Find where the given text appears and provide that cell's center as (x, y) coordinate. 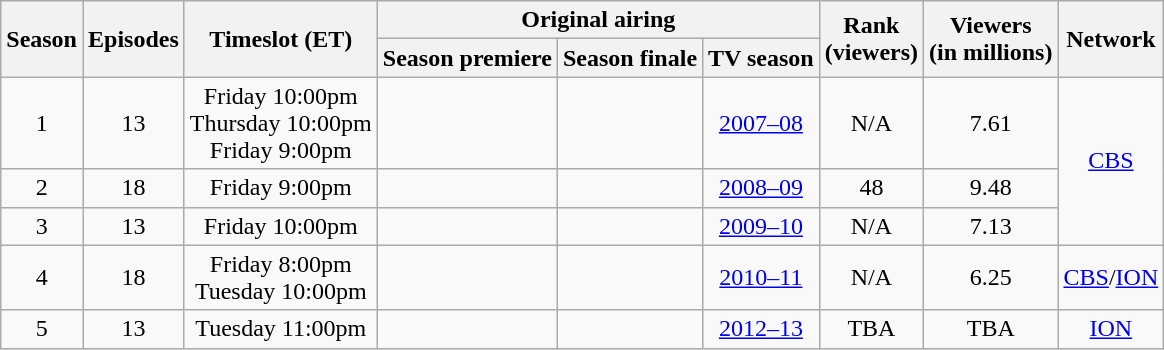
ION (1111, 329)
CBS (1111, 161)
Viewers(in millions) (991, 39)
Timeslot (ET) (280, 39)
7.61 (991, 123)
Friday 9:00pm (280, 188)
2009–10 (762, 226)
2007–08 (762, 123)
Season premiere (467, 58)
3 (42, 226)
Friday 8:00pm Tuesday 10:00pm (280, 278)
5 (42, 329)
2010–11 (762, 278)
1 (42, 123)
TV season (762, 58)
6.25 (991, 278)
Friday 10:00pm (280, 226)
2008–09 (762, 188)
2 (42, 188)
Original airing (598, 20)
Network (1111, 39)
9.48 (991, 188)
CBS/ION (1111, 278)
48 (871, 188)
Tuesday 11:00pm (280, 329)
Rank(viewers) (871, 39)
4 (42, 278)
Season (42, 39)
Friday 10:00pm Thursday 10:00pm Friday 9:00pm (280, 123)
Season finale (630, 58)
2012–13 (762, 329)
Episodes (133, 39)
7.13 (991, 226)
